Return (x, y) of the center of cell containing provided text 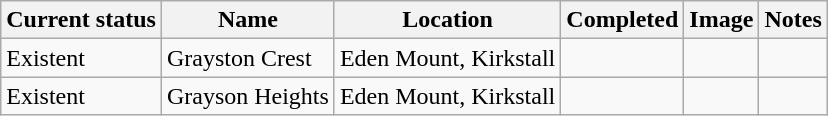
Completed (622, 20)
Current status (82, 20)
Location (447, 20)
Notes (793, 20)
Name (248, 20)
Grayson Heights (248, 96)
Image (722, 20)
Grayston Crest (248, 58)
